Output the (X, Y) coordinate of the center of the cell containing the given text.  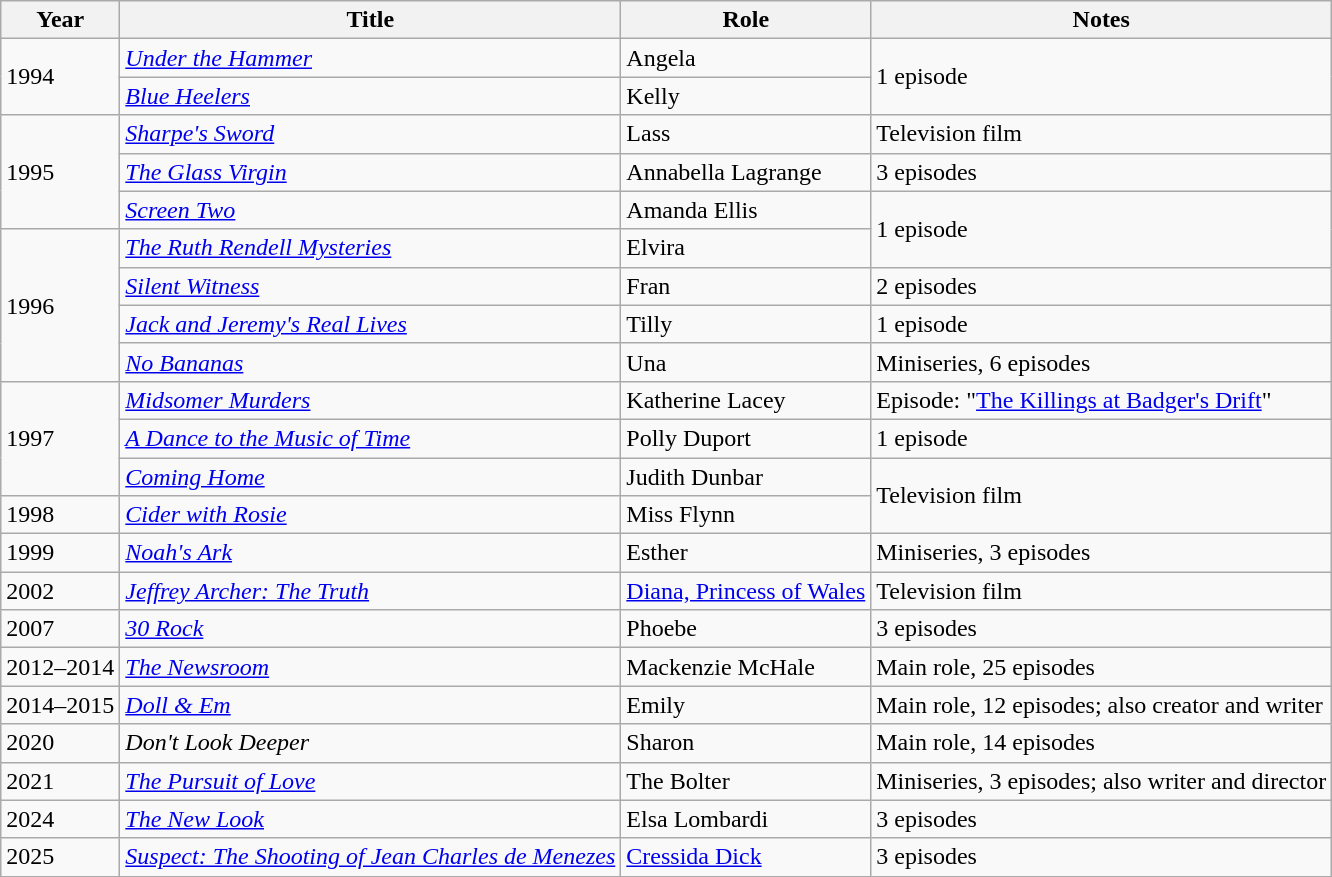
Coming Home (370, 477)
Main role, 25 episodes (1102, 667)
1999 (60, 553)
2007 (60, 629)
Angela (746, 58)
Jeffrey Archer: The Truth (370, 591)
Doll & Em (370, 705)
Mackenzie McHale (746, 667)
Lass (746, 134)
30 Rock (370, 629)
1997 (60, 438)
1996 (60, 305)
Emily (746, 705)
Cider with Rosie (370, 515)
Polly Duport (746, 438)
2014–2015 (60, 705)
1995 (60, 172)
Role (746, 20)
2021 (60, 781)
Cressida Dick (746, 857)
Miss Flynn (746, 515)
Suspect: The Shooting of Jean Charles de Menezes (370, 857)
Miniseries, 3 episodes (1102, 553)
Amanda Ellis (746, 210)
Main role, 12 episodes; also creator and writer (1102, 705)
Annabella Lagrange (746, 172)
Esther (746, 553)
Tilly (746, 324)
The New Look (370, 819)
Miniseries, 3 episodes; also writer and director (1102, 781)
Silent Witness (370, 286)
Under the Hammer (370, 58)
Judith Dunbar (746, 477)
Blue Heelers (370, 96)
Sharon (746, 743)
Elvira (746, 248)
Elsa Lombardi (746, 819)
The Glass Virgin (370, 172)
2020 (60, 743)
The Newsroom (370, 667)
The Ruth Rendell Mysteries (370, 248)
Noah's Ark (370, 553)
2002 (60, 591)
Fran (746, 286)
Katherine Lacey (746, 400)
Sharpe's Sword (370, 134)
No Bananas (370, 362)
Main role, 14 episodes (1102, 743)
Don't Look Deeper (370, 743)
Episode: "The Killings at Badger's Drift" (1102, 400)
1994 (60, 77)
2024 (60, 819)
Title (370, 20)
Una (746, 362)
Kelly (746, 96)
2012–2014 (60, 667)
1998 (60, 515)
2025 (60, 857)
Miniseries, 6 episodes (1102, 362)
Phoebe (746, 629)
2 episodes (1102, 286)
Year (60, 20)
A Dance to the Music of Time (370, 438)
The Bolter (746, 781)
Diana, Princess of Wales (746, 591)
Midsomer Murders (370, 400)
The Pursuit of Love (370, 781)
Jack and Jeremy's Real Lives (370, 324)
Notes (1102, 20)
Screen Two (370, 210)
